From the cell containing the given text, extract its center point as [x, y] coordinate. 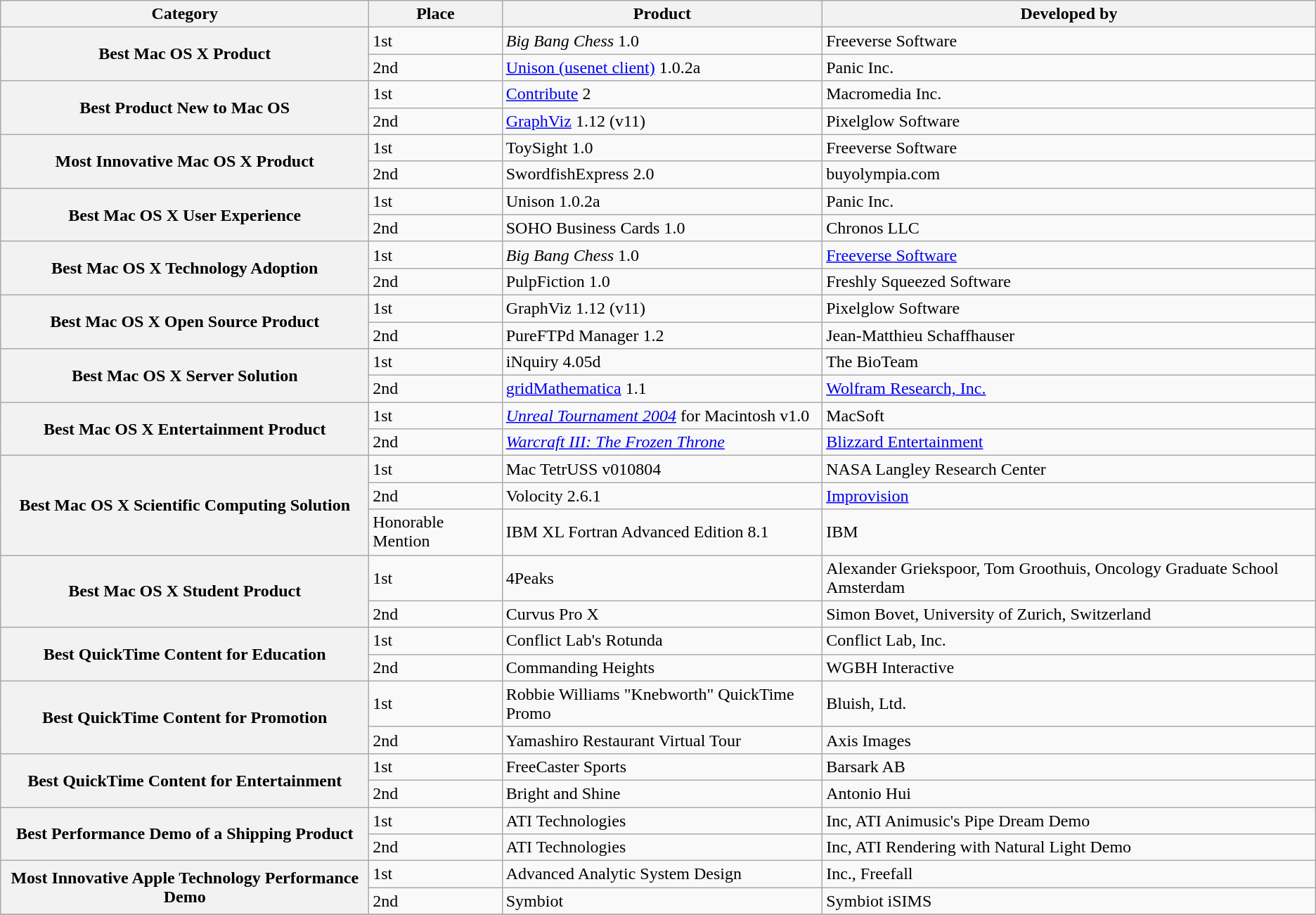
Best Performance Demo of a Shipping Product [185, 834]
Product [662, 14]
Symbiot iSIMS [1069, 901]
ToySight 1.0 [662, 148]
IBM XL Fortran Advanced Edition 8.1 [662, 532]
Conflict Lab, Inc. [1069, 641]
iNquiry 4.05d [662, 362]
WGBH Interactive [1069, 667]
Unison (usenet client) 1.0.2a [662, 68]
Curvus Pro X [662, 614]
Alexander Griekspoor, Tom Groothuis, Oncology Graduate School Amsterdam [1069, 578]
Best Mac OS X Open Source Product [185, 321]
Best QuickTime Content for Promotion [185, 717]
The BioTeam [1069, 362]
Antonio Hui [1069, 793]
Most Innovative Mac OS X Product [185, 161]
Commanding Heights [662, 667]
NASA Langley Research Center [1069, 469]
Volocity 2.6.1 [662, 496]
buyolympia.com [1069, 174]
Best QuickTime Content for Entertainment [185, 780]
Advanced Analytic System Design [662, 874]
Simon Bovet, University of Zurich, Switzerland [1069, 614]
gridMathematica 1.1 [662, 389]
Place [436, 14]
Best Mac OS X Student Product [185, 591]
MacSoft [1069, 416]
Category [185, 14]
IBM [1069, 532]
Conflict Lab's Rotunda [662, 641]
Inc, ATI Animusic's Pipe Dream Demo [1069, 821]
FreeCaster Sports [662, 767]
Best Mac OS X User Experience [185, 215]
Jean-Matthieu Schaffhauser [1069, 335]
Best Mac OS X Scientific Computing Solution [185, 505]
Best QuickTime Content for Education [185, 654]
Contribute 2 [662, 94]
Unreal Tournament 2004 for Macintosh v1.0 [662, 416]
Improvision [1069, 496]
Best Mac OS X Server Solution [185, 376]
Blizzard Entertainment [1069, 442]
Best Product New to Mac OS [185, 108]
Symbiot [662, 901]
Best Mac OS X Technology Adoption [185, 268]
SwordfishExpress 2.0 [662, 174]
PureFTPd Manager 1.2 [662, 335]
Chronos LLC [1069, 228]
Most Innovative Apple Technology Performance Demo [185, 888]
PulpFiction 1.0 [662, 281]
Bright and Shine [662, 793]
Mac TetrUSS v010804 [662, 469]
Warcraft III: The Frozen Throne [662, 442]
Freshly Squeezed Software [1069, 281]
Best Mac OS X Product [185, 54]
Wolfram Research, Inc. [1069, 389]
Best Mac OS X Entertainment Product [185, 429]
4Peaks [662, 578]
SOHO Business Cards 1.0 [662, 228]
Developed by [1069, 14]
Inc., Freefall [1069, 874]
Robbie Williams "Knebworth" QuickTime Promo [662, 703]
Macromedia Inc. [1069, 94]
Unison 1.0.2a [662, 201]
Bluish, Ltd. [1069, 703]
Inc, ATI Rendering with Natural Light Demo [1069, 847]
Honorable Mention [436, 532]
Axis Images [1069, 740]
Barsark AB [1069, 767]
Yamashiro Restaurant Virtual Tour [662, 740]
